Extract the [X, Y] coordinate from the center of the cell holding the provided text.  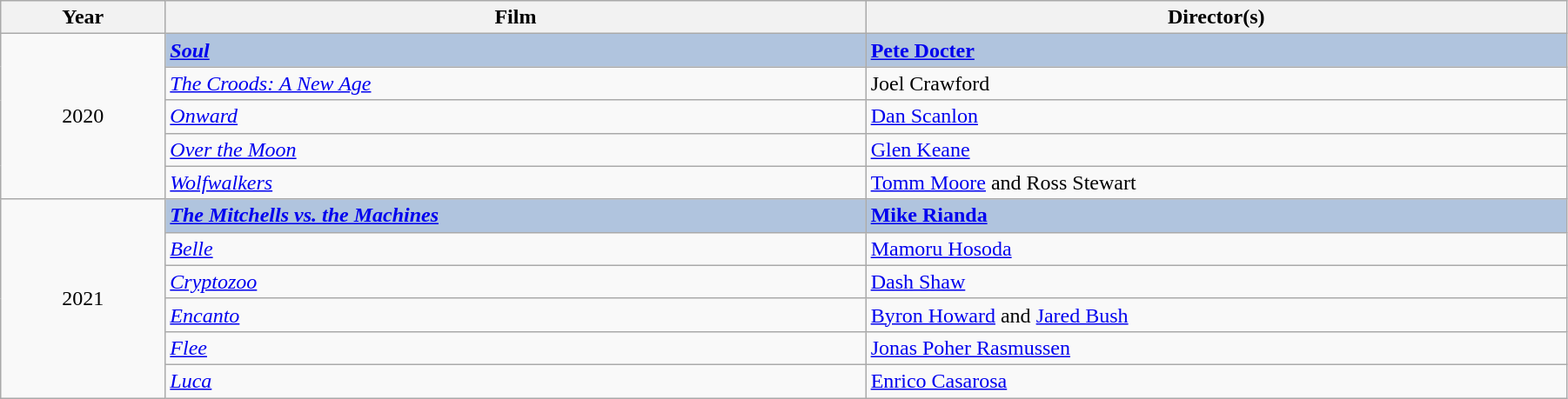
2021 [84, 298]
Director(s) [1216, 17]
Dan Scanlon [1216, 116]
Mamoru Hosoda [1216, 249]
Luca [515, 381]
Year [84, 17]
Belle [515, 249]
Pete Docter [1216, 50]
Jonas Poher Rasmussen [1216, 348]
Flee [515, 348]
Wolfwalkers [515, 183]
Mike Rianda [1216, 216]
Joel Crawford [1216, 83]
Film [515, 17]
The Mitchells vs. the Machines [515, 216]
Tomm Moore and Ross Stewart [1216, 183]
Cryptozoo [515, 282]
Soul [515, 50]
Onward [515, 116]
2020 [84, 116]
Byron Howard and Jared Bush [1216, 315]
Dash Shaw [1216, 282]
Over the Moon [515, 150]
Encanto [515, 315]
Enrico Casarosa [1216, 381]
The Croods: A New Age [515, 83]
Glen Keane [1216, 150]
